Detect which cell encompasses the target text, then output its [X, Y] center coordinate. 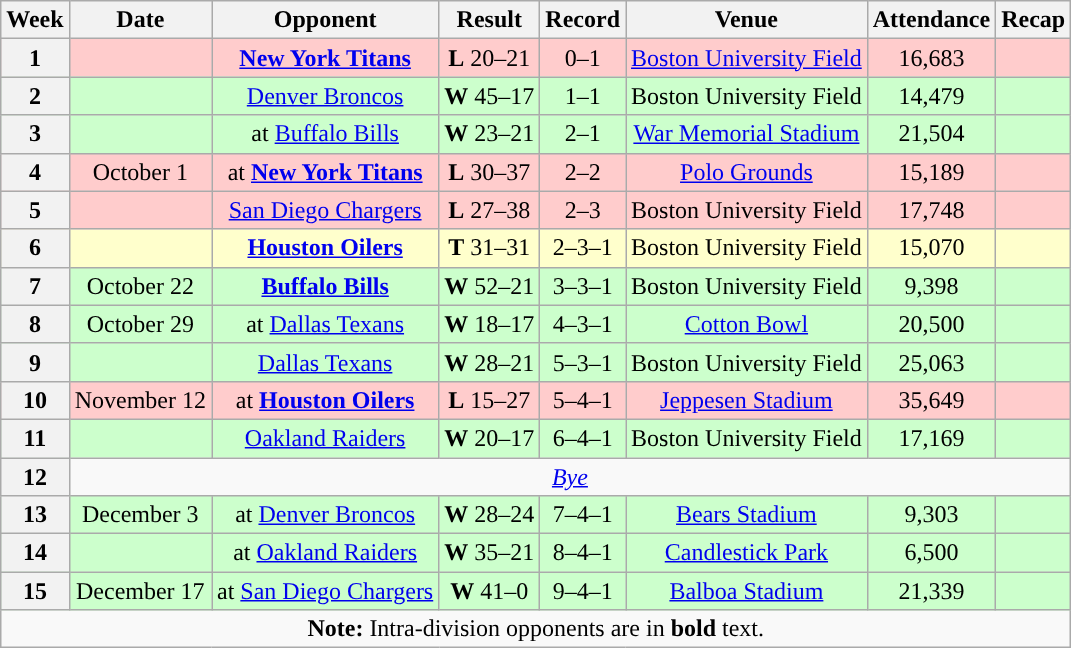
21,504 [931, 134]
New York Titans [326, 58]
W 20–17 [490, 438]
W 45–17 [490, 96]
13 [35, 515]
15 [35, 591]
14 [35, 553]
Dallas Texans [326, 362]
9,398 [931, 286]
25,063 [931, 362]
Bye [570, 477]
8–4–1 [583, 553]
Result [490, 20]
L 15–27 [490, 400]
16,683 [931, 58]
at Oakland Raiders [326, 553]
2–1 [583, 134]
15,070 [931, 248]
Recap [1034, 20]
at San Diego Chargers [326, 591]
December 3 [140, 515]
War Memorial Stadium [747, 134]
9–4–1 [583, 591]
1–1 [583, 96]
1 [35, 58]
at New York Titans [326, 172]
Date [140, 20]
Opponent [326, 20]
L 27–38 [490, 210]
14,479 [931, 96]
2–3 [583, 210]
Venue [747, 20]
at Buffalo Bills [326, 134]
October 1 [140, 172]
Note: Intra-division opponents are in bold text. [536, 629]
3–3–1 [583, 286]
21,339 [931, 591]
Polo Grounds [747, 172]
6 [35, 248]
October 29 [140, 324]
17,748 [931, 210]
4 [35, 172]
W 41–0 [490, 591]
2 [35, 96]
W 23–21 [490, 134]
17,169 [931, 438]
October 22 [140, 286]
7 [35, 286]
Oakland Raiders [326, 438]
November 12 [140, 400]
W 52–21 [490, 286]
Buffalo Bills [326, 286]
5–4–1 [583, 400]
Candlestick Park [747, 553]
0–1 [583, 58]
at Houston Oilers [326, 400]
Balboa Stadium [747, 591]
8 [35, 324]
L 20–21 [490, 58]
3 [35, 134]
Denver Broncos [326, 96]
Cotton Bowl [747, 324]
Houston Oilers [326, 248]
11 [35, 438]
6–4–1 [583, 438]
L 30–37 [490, 172]
Attendance [931, 20]
7–4–1 [583, 515]
2–3–1 [583, 248]
Week [35, 20]
W 18–17 [490, 324]
12 [35, 477]
W 35–21 [490, 553]
San Diego Chargers [326, 210]
4–3–1 [583, 324]
T 31–31 [490, 248]
9 [35, 362]
5–3–1 [583, 362]
6,500 [931, 553]
Jeppesen Stadium [747, 400]
15,189 [931, 172]
2–2 [583, 172]
35,649 [931, 400]
W 28–24 [490, 515]
W 28–21 [490, 362]
5 [35, 210]
9,303 [931, 515]
at Denver Broncos [326, 515]
20,500 [931, 324]
December 17 [140, 591]
10 [35, 400]
Record [583, 20]
Bears Stadium [747, 515]
at Dallas Texans [326, 324]
